From the cell containing the given text, extract its center point as [X, Y] coordinate. 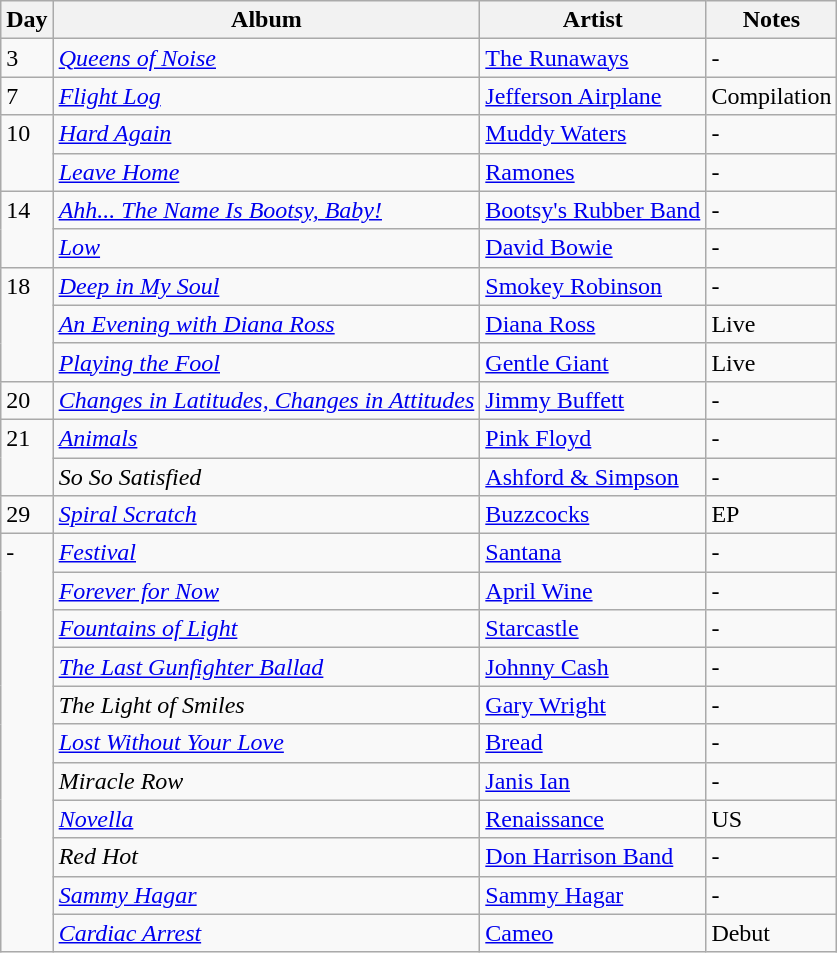
Santana [593, 553]
Red Hot [266, 857]
The Last Gunfighter Ballad [266, 667]
Leave Home [266, 172]
Buzzcocks [593, 515]
Gary Wright [593, 705]
3 [27, 58]
Festival [266, 553]
Compilation [772, 96]
Muddy Waters [593, 134]
Cardiac Arrest [266, 933]
7 [27, 96]
29 [27, 515]
20 [27, 400]
Miracle Row [266, 781]
Jefferson Airplane [593, 96]
Hard Again [266, 134]
Day [27, 20]
Artist [593, 20]
Flight Log [266, 96]
Ramones [593, 172]
EP [772, 515]
Queens of Noise [266, 58]
Playing the Fool [266, 362]
Don Harrison Band [593, 857]
Low [266, 248]
Notes [772, 20]
Novella [266, 819]
US [772, 819]
So So Satisfied [266, 477]
An Evening with Diana Ross [266, 324]
Deep in My Soul [266, 286]
Bootsy's Rubber Band [593, 210]
18 [27, 324]
Pink Floyd [593, 438]
April Wine [593, 591]
Lost Without Your Love [266, 743]
The Light of Smiles [266, 705]
14 [27, 229]
Janis Ian [593, 781]
Animals [266, 438]
10 [27, 153]
Spiral Scratch [266, 515]
Jimmy Buffett [593, 400]
Changes in Latitudes, Changes in Attitudes [266, 400]
Fountains of Light [266, 629]
21 [27, 457]
Ashford & Simpson [593, 477]
Cameo [593, 933]
Smokey Robinson [593, 286]
Ahh... The Name Is Bootsy, Baby! [266, 210]
Diana Ross [593, 324]
David Bowie [593, 248]
Bread [593, 743]
Renaissance [593, 819]
Gentle Giant [593, 362]
Debut [772, 933]
Album [266, 20]
The Runaways [593, 58]
Starcastle [593, 629]
Johnny Cash [593, 667]
Forever for Now [266, 591]
